For the text-containing cell, return its midpoint in [X, Y] coordinate format. 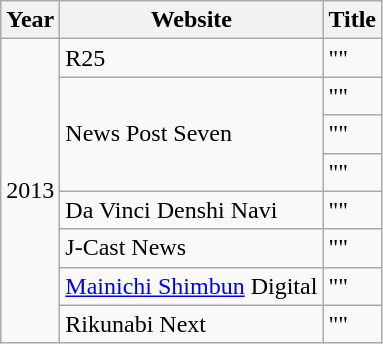
Rikunabi Next [192, 324]
Title [352, 20]
Mainichi Shimbun Digital [192, 286]
R25 [192, 58]
Website [192, 20]
2013 [30, 191]
Da Vinci Denshi Navi [192, 210]
J-Cast News [192, 248]
News Post Seven [192, 134]
Year [30, 20]
